Search for the cell housing the specified text and yield its [x, y] center coordinate. 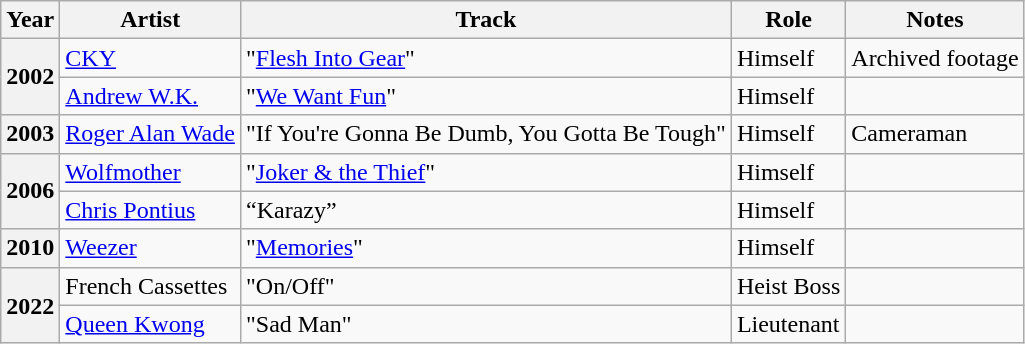
Archived footage [935, 58]
Lieutenant [788, 324]
"Joker & the Thief" [486, 172]
Heist Boss [788, 286]
"If You're Gonna Be Dumb, You Gotta Be Tough" [486, 134]
Queen Kwong [150, 324]
Notes [935, 20]
2010 [30, 248]
Cameraman [935, 134]
“Karazy” [486, 210]
"Flesh Into Gear" [486, 58]
Chris Pontius [150, 210]
Roger Alan Wade [150, 134]
Role [788, 20]
Track [486, 20]
Wolfmother [150, 172]
2006 [30, 191]
Year [30, 20]
Weezer [150, 248]
2003 [30, 134]
"Memories" [486, 248]
CKY [150, 58]
French Cassettes [150, 286]
2022 [30, 305]
"Sad Man" [486, 324]
2002 [30, 77]
Andrew W.K. [150, 96]
"We Want Fun" [486, 96]
Artist [150, 20]
"On/Off" [486, 286]
